Locate the cell with the specified text and output its (X, Y) center coordinate. 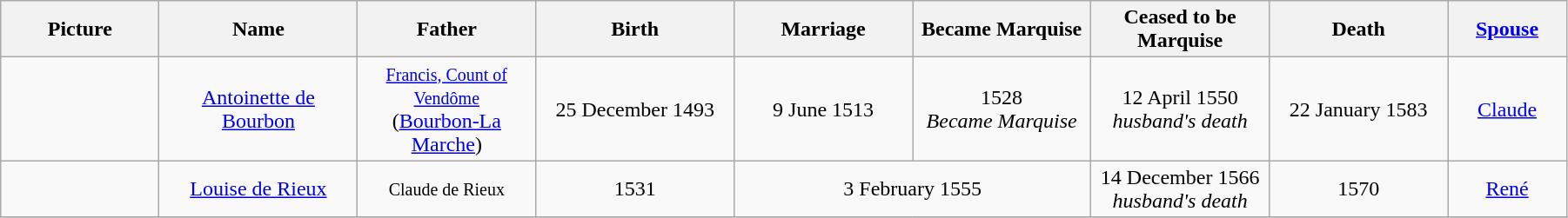
Birth (635, 30)
Name (258, 30)
Marriage (823, 30)
1570 (1359, 189)
Louise de Rieux (258, 189)
Francis, Count of Vendôme(Bourbon-La Marche) (447, 109)
1531 (635, 189)
Claude de Rieux (447, 189)
1528Became Marquise (1002, 109)
Claude (1507, 109)
Picture (80, 30)
Spouse (1507, 30)
Ceased to be Marquise (1180, 30)
Death (1359, 30)
22 January 1583 (1359, 109)
Father (447, 30)
25 December 1493 (635, 109)
14 December 1566husband's death (1180, 189)
12 April 1550husband's death (1180, 109)
Became Marquise (1002, 30)
3 February 1555 (913, 189)
Antoinette de Bourbon (258, 109)
René (1507, 189)
9 June 1513 (823, 109)
